Return [x, y] of the center of cell containing provided text 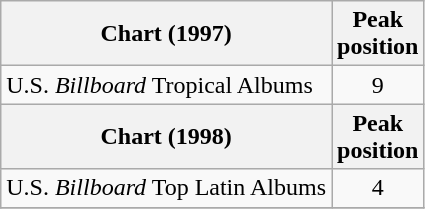
9 [378, 85]
U.S. Billboard Top Latin Albums [166, 188]
U.S. Billboard Tropical Albums [166, 85]
Chart (1997) [166, 34]
Chart (1998) [166, 136]
4 [378, 188]
